Locate the cell with the specified text and output its [x, y] center coordinate. 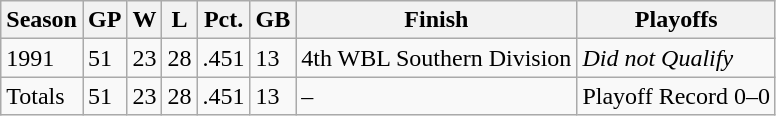
L [180, 20]
Pct. [224, 20]
Did not Qualify [676, 58]
GP [104, 20]
GB [273, 20]
1991 [42, 58]
Playoffs [676, 20]
Playoff Record 0–0 [676, 96]
– [436, 96]
4th WBL Southern Division [436, 58]
Totals [42, 96]
W [144, 20]
Season [42, 20]
Finish [436, 20]
